Provide the [x, y] coordinate of the cell's center where the given text is located.  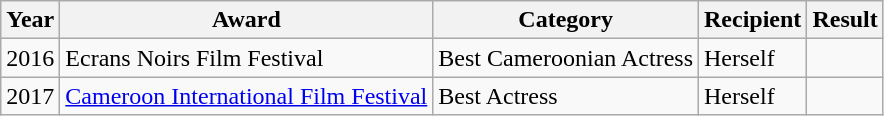
Ecrans Noirs Film Festival [246, 58]
2016 [30, 58]
Recipient [753, 20]
Category [566, 20]
2017 [30, 96]
Best Actress [566, 96]
Cameroon International Film Festival [246, 96]
Best Cameroonian Actress [566, 58]
Award [246, 20]
Year [30, 20]
Result [845, 20]
